For the text-containing cell, return its midpoint in [x, y] coordinate format. 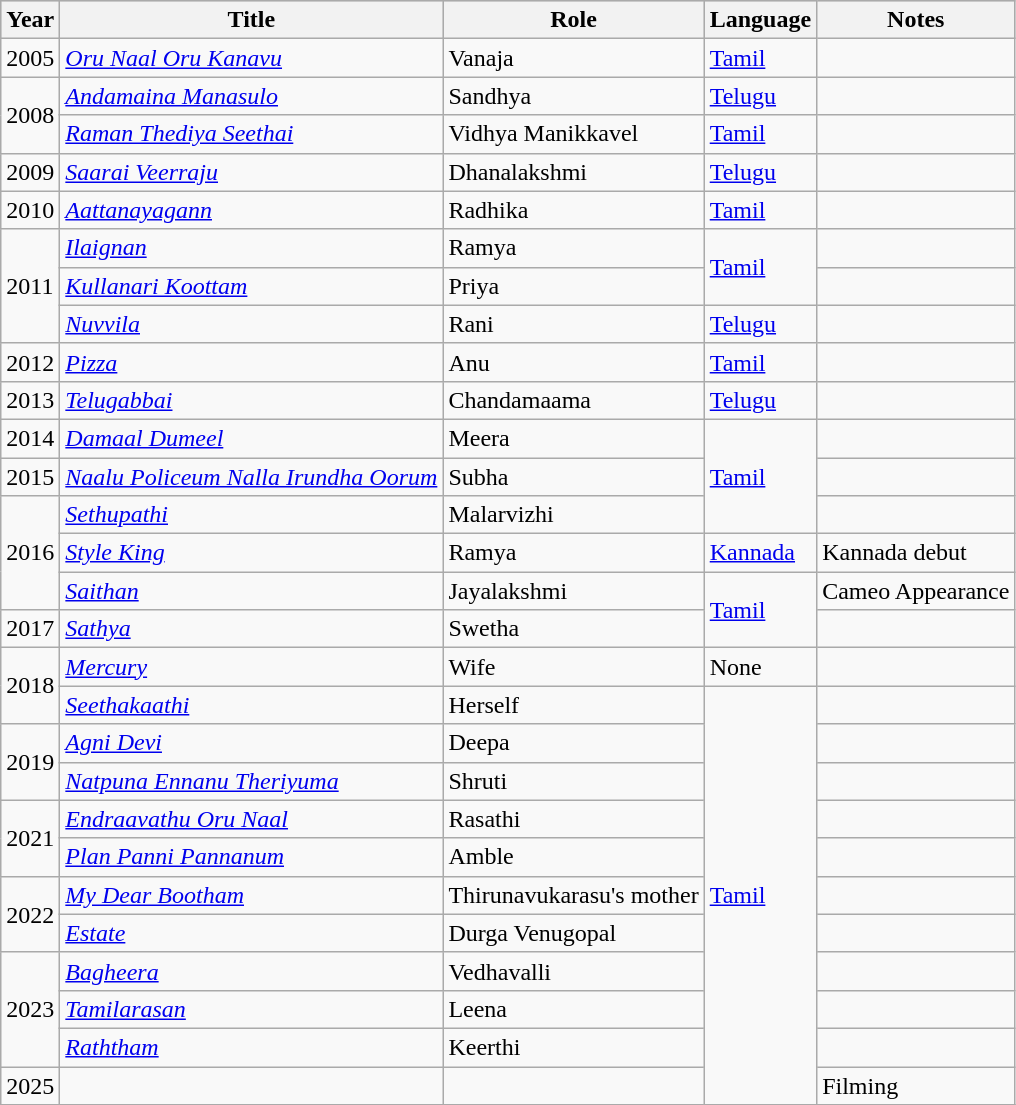
Year [30, 20]
Kannada debut [916, 553]
2017 [30, 629]
Saarai Veerraju [252, 172]
2010 [30, 210]
Mercury [252, 667]
2023 [30, 1009]
Agni Devi [252, 743]
Ilaignan [252, 248]
2025 [30, 1085]
2019 [30, 762]
Herself [574, 705]
Thirunavukarasu's mother [574, 895]
Estate [252, 933]
Saithan [252, 591]
Notes [916, 20]
Andamaina Manasulo [252, 96]
2021 [30, 838]
Kannada [760, 553]
Raman Thediya Seethai [252, 134]
2008 [30, 115]
2016 [30, 553]
Swetha [574, 629]
Seethakaathi [252, 705]
Aattanayagann [252, 210]
2013 [30, 400]
Keerthi [574, 1047]
2014 [30, 438]
2005 [30, 58]
Naalu Policeum Nalla Irundha Oorum [252, 477]
Malarvizhi [574, 515]
Chandamaama [574, 400]
Vanaja [574, 58]
Sathya [252, 629]
Priya [574, 286]
Kullanari Koottam [252, 286]
Nuvvila [252, 324]
Meera [574, 438]
Telugabbai [252, 400]
Anu [574, 362]
2015 [30, 477]
Amble [574, 857]
Damaal Dumeel [252, 438]
Leena [574, 1009]
Role [574, 20]
Raththam [252, 1047]
Cameo Appearance [916, 591]
Subha [574, 477]
Durga Venugopal [574, 933]
Bagheera [252, 971]
Title [252, 20]
Shruti [574, 781]
None [760, 667]
Wife [574, 667]
Natpuna Ennanu Theriyuma [252, 781]
2022 [30, 914]
Vidhya Manikkavel [574, 134]
Oru Naal Oru Kanavu [252, 58]
Tamilarasan [252, 1009]
Style King [252, 553]
Vedhavalli [574, 971]
2011 [30, 286]
Radhika [574, 210]
Dhanalakshmi [574, 172]
Deepa [574, 743]
Filming [916, 1085]
2012 [30, 362]
Endraavathu Oru Naal [252, 819]
Language [760, 20]
Jayalakshmi [574, 591]
Sandhya [574, 96]
Sethupathi [252, 515]
Rani [574, 324]
Rasathi [574, 819]
Plan Panni Pannanum [252, 857]
My Dear Bootham [252, 895]
2018 [30, 686]
Pizza [252, 362]
2009 [30, 172]
